Return (x, y) of the center of cell containing provided text 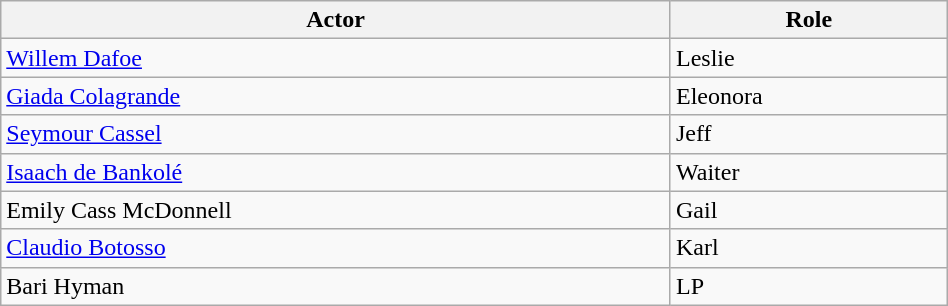
Karl (808, 248)
Willem Dafoe (336, 58)
Leslie (808, 58)
Eleonora (808, 96)
Seymour Cassel (336, 134)
Jeff (808, 134)
Role (808, 20)
Bari Hyman (336, 286)
Actor (336, 20)
Gail (808, 210)
Claudio Botosso (336, 248)
Emily Cass McDonnell (336, 210)
Waiter (808, 172)
Giada Colagrande (336, 96)
LP (808, 286)
Isaach de Bankolé (336, 172)
